Determine the [x, y] coordinate at the center of the cell enclosing the given text.  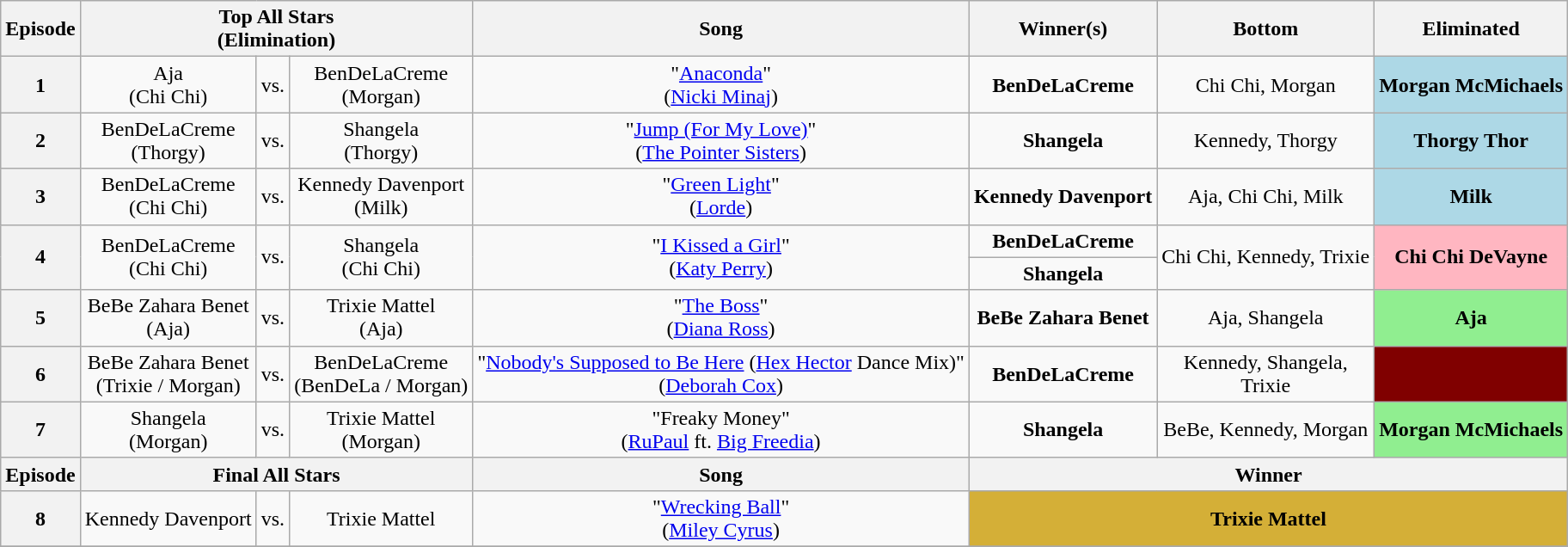
Trixie Mattel(Aja) [382, 318]
Aja [1472, 318]
Top All Stars(Elimination) [277, 29]
4 [40, 257]
Winner(s) [1063, 29]
Eliminated [1472, 29]
BenDeLaCreme(BenDeLa / Morgan) [382, 373]
BenDeLaCreme(Morgan) [382, 84]
2 [40, 141]
"Anaconda"(Nicki Minaj) [721, 84]
Trixie Mattel(Morgan) [382, 430]
Thorgy Thor [1472, 141]
Aja(Chi Chi) [168, 84]
Kennedy Davenport(Milk) [382, 196]
Shangela(Thorgy) [382, 141]
Shangela(Chi Chi) [382, 257]
"Green Light"(Lorde) [721, 196]
"Nobody's Supposed to Be Here (Hex Hector Dance Mix)"(Deborah Cox) [721, 373]
"Wrecking Ball"(Miley Cyrus) [721, 518]
Milk [1472, 196]
1 [40, 84]
7 [40, 430]
Kennedy, Shangela,Trixie [1265, 373]
Aja, Chi Chi, Milk [1265, 196]
BeBe Zahara Benet(Trixie / Morgan) [168, 373]
"Freaky Money"(RuPaul ft. Big Freedia) [721, 430]
BenDeLaCreme(Thorgy) [168, 141]
"Jump (For My Love)"(The Pointer Sisters) [721, 141]
Chi Chi DeVayne [1472, 257]
5 [40, 318]
Winner [1268, 474]
Chi Chi, Kennedy, Trixie [1265, 257]
"The Boss"(Diana Ross) [721, 318]
6 [40, 373]
Shangela(Morgan) [168, 430]
BeBe Zahara Benet [1063, 318]
3 [40, 196]
BeBe, Kennedy, Morgan [1265, 430]
Chi Chi, Morgan [1265, 84]
Bottom [1265, 29]
BeBe Zahara Benet(Aja) [168, 318]
8 [40, 518]
Aja, Shangela [1265, 318]
Final All Stars [277, 474]
"I Kissed a Girl"(Katy Perry) [721, 257]
Kennedy, Thorgy [1265, 141]
